Extract the (x, y) coordinate from the center of the cell holding the provided text.  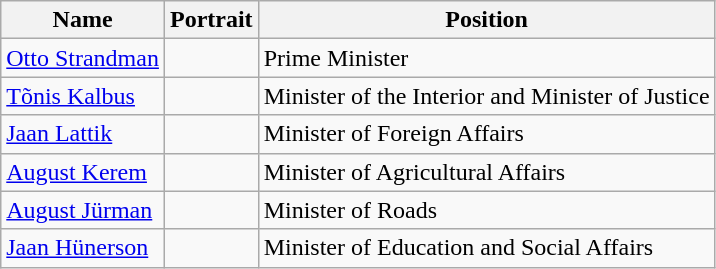
August Kerem (83, 172)
Jaan Lattik (83, 134)
Minister of Foreign Affairs (486, 134)
August Jürman (83, 210)
Portrait (211, 20)
Minister of the Interior and Minister of Justice (486, 96)
Prime Minister (486, 58)
Tõnis Kalbus (83, 96)
Minister of Agricultural Affairs (486, 172)
Jaan Hünerson (83, 248)
Minister of Roads (486, 210)
Name (83, 20)
Otto Strandman (83, 58)
Position (486, 20)
Minister of Education and Social Affairs (486, 248)
